Determine the (x, y) coordinate at the center of the cell enclosing the given text.  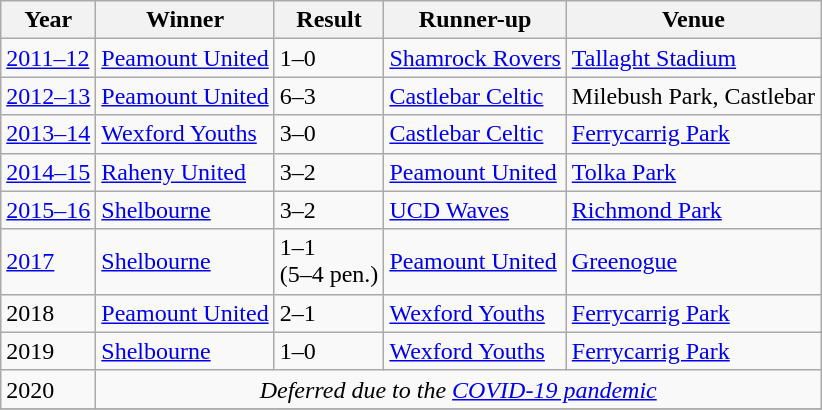
Milebush Park, Castlebar (693, 96)
2012–13 (48, 96)
2015–16 (48, 210)
2013–14 (48, 134)
Tallaght Stadium (693, 58)
2014–15 (48, 172)
2011–12 (48, 58)
Raheny United (185, 172)
Tolka Park (693, 172)
2–1 (329, 313)
2018 (48, 313)
3–0 (329, 134)
Greenogue (693, 262)
Shamrock Rovers (475, 58)
2019 (48, 351)
2020 (48, 389)
Winner (185, 20)
Deferred due to the COVID-19 pandemic (458, 389)
6–3 (329, 96)
1–1 (5–4 pen.) (329, 262)
Richmond Park (693, 210)
Result (329, 20)
Venue (693, 20)
Runner-up (475, 20)
UCD Waves (475, 210)
Year (48, 20)
2017 (48, 262)
